Provide the (X, Y) coordinate of the cell's center where the given text is located.  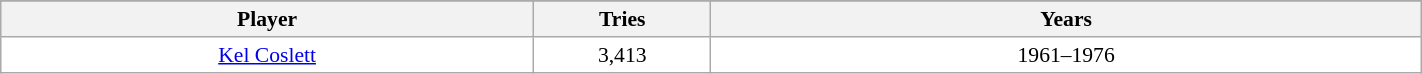
Player (268, 19)
Tries (622, 19)
Kel Coslett (268, 55)
3,413 (622, 55)
Years (1066, 19)
1961–1976 (1066, 55)
